Output the (X, Y) coordinate of the center of the cell containing the given text.  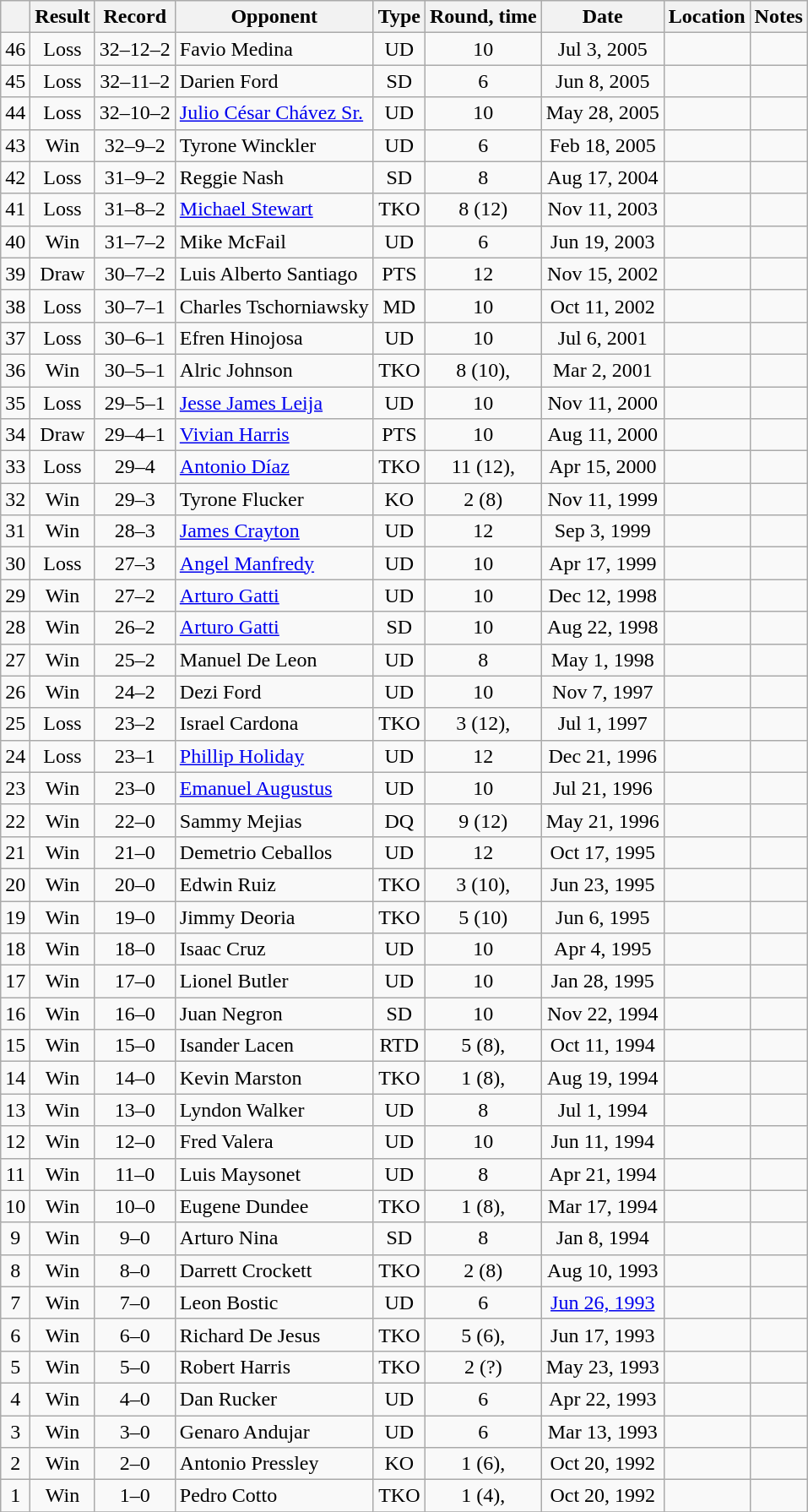
2 (15, 1464)
Opponent (274, 17)
Dezi Ford (274, 692)
5 (8), (483, 1046)
17–0 (135, 982)
31–7–2 (135, 242)
Richard De Jesus (274, 1335)
8 (12) (483, 209)
9 (15, 1238)
9–0 (135, 1238)
38 (15, 306)
39 (15, 274)
Jun 26, 1993 (603, 1303)
23 (15, 788)
4–0 (135, 1399)
Angel Manfredy (274, 563)
Tyrone Winckler (274, 145)
Fred Valera (274, 1142)
16 (15, 1014)
Dec 12, 1998 (603, 596)
41 (15, 209)
23–2 (135, 724)
May 23, 1993 (603, 1367)
9 (12) (483, 820)
21–0 (135, 852)
James Crayton (274, 531)
Isander Lacen (274, 1046)
Arturo Nina (274, 1238)
Sep 3, 1999 (603, 531)
Oct 11, 1994 (603, 1046)
Location (707, 17)
Phillip Holiday (274, 756)
Apr 15, 2000 (603, 467)
20–0 (135, 884)
Antonio Díaz (274, 467)
23–0 (135, 788)
DQ (399, 820)
5 (6), (483, 1335)
Apr 21, 1994 (603, 1174)
44 (15, 113)
14 (15, 1078)
10–0 (135, 1206)
Aug 11, 2000 (603, 435)
Aug 19, 1994 (603, 1078)
Jul 1, 1997 (603, 724)
May 21, 1996 (603, 820)
Jun 6, 1995 (603, 916)
43 (15, 145)
Darrett Crockett (274, 1270)
28 (15, 628)
11 (15, 1174)
35 (15, 403)
Jun 17, 1993 (603, 1335)
Round, time (483, 17)
Genaro Andujar (274, 1432)
15–0 (135, 1046)
29–3 (135, 499)
23–1 (135, 756)
32–11–2 (135, 81)
Jul 1, 1994 (603, 1110)
Dan Rucker (274, 1399)
Manuel De Leon (274, 660)
7–0 (135, 1303)
Pedro Cotto (274, 1496)
Demetrio Ceballos (274, 852)
Kevin Marston (274, 1078)
Oct 17, 1995 (603, 852)
Luis Alberto Santiago (274, 274)
11 (12), (483, 467)
Sammy Mejias (274, 820)
Aug 10, 1993 (603, 1270)
16–0 (135, 1014)
3 (10), (483, 884)
Luis Maysonet (274, 1174)
Jul 3, 2005 (603, 49)
Jun 8, 2005 (603, 81)
Jul 21, 1996 (603, 788)
Apr 22, 1993 (603, 1399)
Mar 13, 1993 (603, 1432)
4 (15, 1399)
27 (15, 660)
Notes (778, 17)
5 (15, 1367)
12–0 (135, 1142)
1 (15, 1496)
Jun 23, 1995 (603, 884)
42 (15, 177)
May 28, 2005 (603, 113)
8 (10), (483, 370)
6–0 (135, 1335)
29–4 (135, 467)
Eugene Dundee (274, 1206)
30 (15, 563)
25 (15, 724)
46 (15, 49)
21 (15, 852)
Apr 17, 1999 (603, 563)
13–0 (135, 1110)
17 (15, 982)
Robert Harris (274, 1367)
Date (603, 17)
11–0 (135, 1174)
Result (62, 17)
Darien Ford (274, 81)
14–0 (135, 1078)
31–9–2 (135, 177)
24 (15, 756)
Julio César Chávez Sr. (274, 113)
37 (15, 338)
34 (15, 435)
15 (15, 1046)
Mar 2, 2001 (603, 370)
22 (15, 820)
Israel Cardona (274, 724)
Aug 22, 1998 (603, 628)
Type (399, 17)
5–0 (135, 1367)
2 (?) (483, 1367)
Apr 4, 1995 (603, 949)
30–5–1 (135, 370)
3–0 (135, 1432)
Alric Johnson (274, 370)
8–0 (135, 1270)
24–2 (135, 692)
27–2 (135, 596)
29–4–1 (135, 435)
Juan Negron (274, 1014)
18–0 (135, 949)
3 (12), (483, 724)
Jan 8, 1994 (603, 1238)
29 (15, 596)
1–0 (135, 1496)
32–12–2 (135, 49)
13 (15, 1110)
27–3 (135, 563)
25–2 (135, 660)
Edwin Ruiz (274, 884)
Nov 11, 2003 (603, 209)
Lionel Butler (274, 982)
Mar 17, 1994 (603, 1206)
May 1, 1998 (603, 660)
Lyndon Walker (274, 1110)
20 (15, 884)
22–0 (135, 820)
31 (15, 531)
36 (15, 370)
Reggie Nash (274, 177)
30–7–1 (135, 306)
Favio Medina (274, 49)
Dec 21, 1996 (603, 756)
Nov 11, 1999 (603, 499)
Mike McFail (274, 242)
Leon Bostic (274, 1303)
28–3 (135, 531)
Nov 7, 1997 (603, 692)
Jesse James Leija (274, 403)
Jimmy Deoria (274, 916)
MD (399, 306)
Antonio Pressley (274, 1464)
Efren Hinojosa (274, 338)
32 (15, 499)
Oct 11, 2002 (603, 306)
Nov 22, 1994 (603, 1014)
1 (6), (483, 1464)
Michael Stewart (274, 209)
Nov 11, 2000 (603, 403)
18 (15, 949)
33 (15, 467)
Isaac Cruz (274, 949)
7 (15, 1303)
RTD (399, 1046)
32–10–2 (135, 113)
45 (15, 81)
26–2 (135, 628)
40 (15, 242)
Vivian Harris (274, 435)
Jun 19, 2003 (603, 242)
3 (15, 1432)
30–7–2 (135, 274)
Record (135, 17)
31–8–2 (135, 209)
Aug 17, 2004 (603, 177)
5 (10) (483, 916)
30–6–1 (135, 338)
Nov 15, 2002 (603, 274)
Tyrone Flucker (274, 499)
1 (4), (483, 1496)
2–0 (135, 1464)
19–0 (135, 916)
19 (15, 916)
Emanuel Augustus (274, 788)
Feb 18, 2005 (603, 145)
26 (15, 692)
Jan 28, 1995 (603, 982)
Jul 6, 2001 (603, 338)
Charles Tschorniawsky (274, 306)
Jun 11, 1994 (603, 1142)
29–5–1 (135, 403)
32–9–2 (135, 145)
